From the cell containing the given text, extract its center point as [x, y] coordinate. 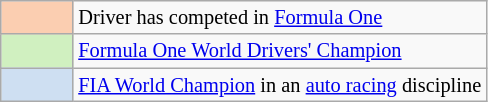
Formula One World Drivers' Champion [280, 51]
FIA World Champion in an auto racing discipline [280, 85]
Driver has competed in Formula One [280, 17]
